For the text-containing cell, return its midpoint in (x, y) coordinate format. 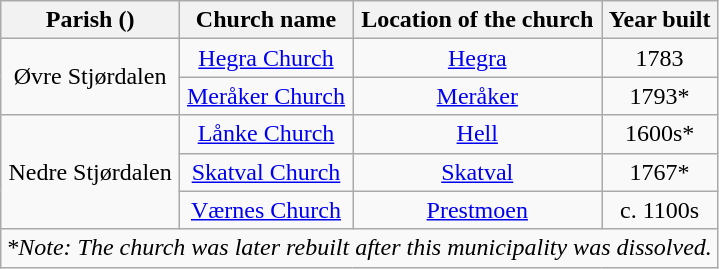
1767* (660, 172)
Church name (266, 20)
Lånke Church (266, 134)
Øvre Stjørdalen (90, 77)
Hegra (478, 58)
Location of the church (478, 20)
Hegra Church (266, 58)
Meråker Church (266, 96)
*Note: The church was later rebuilt after this municipality was dissolved. (360, 248)
Parish () (90, 20)
Prestmoen (478, 210)
Skatval Church (266, 172)
1793* (660, 96)
Værnes Church (266, 210)
Skatval (478, 172)
Nedre Stjørdalen (90, 172)
1600s* (660, 134)
Hell (478, 134)
1783 (660, 58)
Year built (660, 20)
c. 1100s (660, 210)
Meråker (478, 96)
